Detect which cell encompasses the target text, then output its [X, Y] center coordinate. 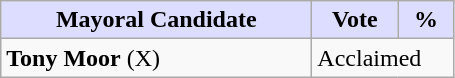
Acclaimed [383, 58]
Vote [355, 20]
% [426, 20]
Tony Moor (X) [156, 58]
Mayoral Candidate [156, 20]
